Determine the [X, Y] coordinate at the center of the cell enclosing the given text.  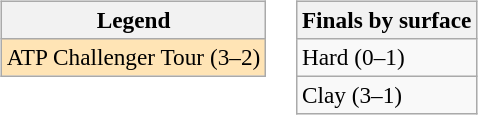
Legend [133, 20]
Finals by surface [387, 20]
ATP Challenger Tour (3–2) [133, 57]
Hard (0–1) [387, 57]
Clay (3–1) [387, 95]
